Identify which cell holds the provided text, then report its (X, Y) central coordinate. 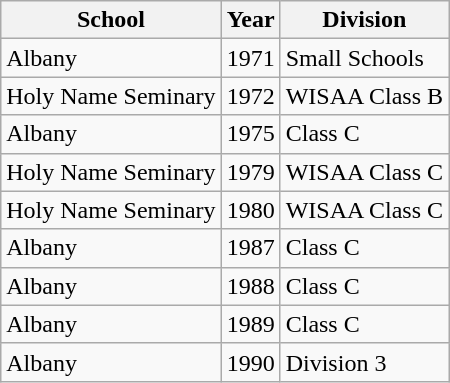
Year (250, 20)
1990 (250, 362)
Small Schools (364, 58)
WISAA Class B (364, 96)
Division 3 (364, 362)
1975 (250, 134)
1989 (250, 324)
1987 (250, 248)
Division (364, 20)
1980 (250, 210)
1988 (250, 286)
1971 (250, 58)
School (111, 20)
1979 (250, 172)
1972 (250, 96)
